Find where the given text appears and provide that cell's center as (X, Y) coordinate. 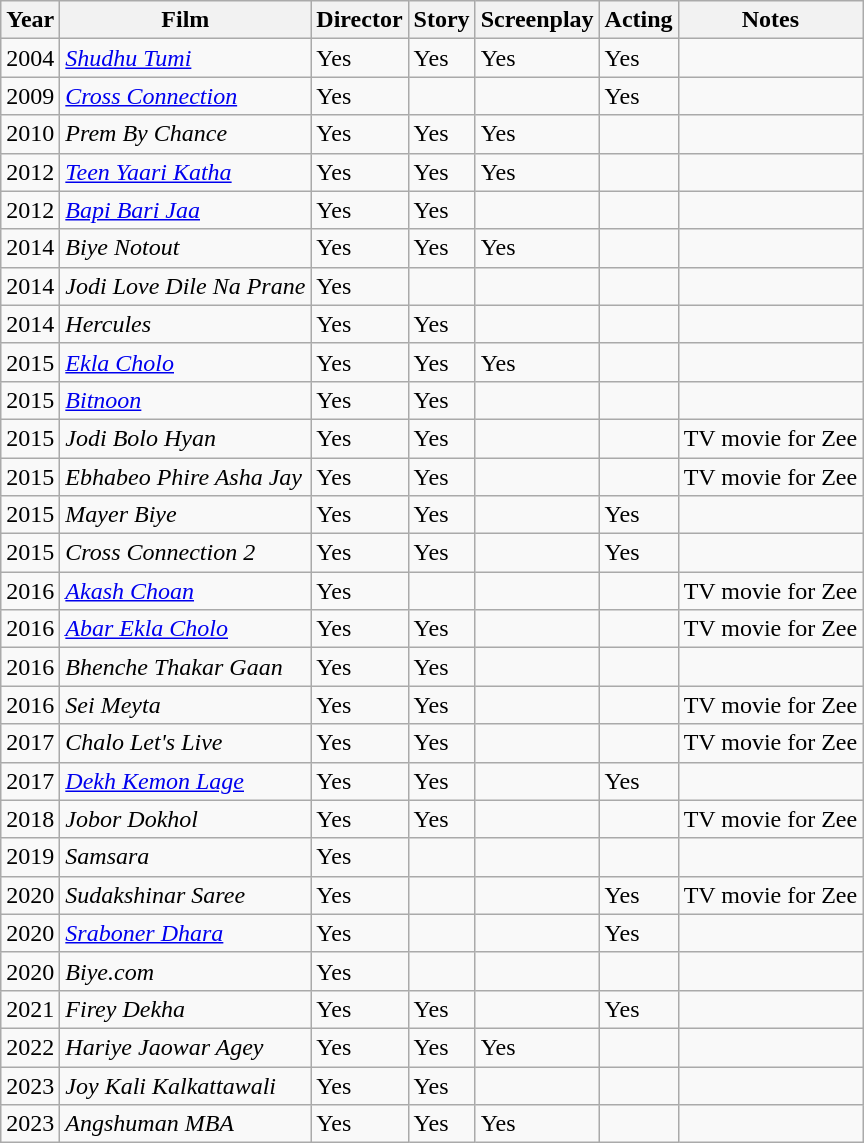
Notes (770, 20)
Cross Connection (186, 96)
Bitnoon (186, 400)
Hercules (186, 324)
Chalo Let's Live (186, 743)
Bhenche Thakar Gaan (186, 667)
Sei Meyta (186, 705)
Abar Ekla Cholo (186, 629)
Film (186, 20)
2018 (30, 819)
Jodi Love Dile Na Prane (186, 286)
Jodi Bolo Hyan (186, 438)
Angshuman MBA (186, 1124)
Sudakshinar Saree (186, 895)
Bapi Bari Jaa (186, 210)
Dekh Kemon Lage (186, 781)
Firey Dekha (186, 1009)
Joy Kali Kalkattawali (186, 1085)
2004 (30, 58)
Screenplay (537, 20)
2019 (30, 857)
2009 (30, 96)
Hariye Jaowar Agey (186, 1047)
Jobor Dokhol (186, 819)
Year (30, 20)
Acting (638, 20)
2021 (30, 1009)
Shudhu Tumi (186, 58)
Cross Connection 2 (186, 553)
2010 (30, 134)
Prem By Chance (186, 134)
Ebhabeo Phire Asha Jay (186, 477)
Ekla Cholo (186, 362)
Biye Notout (186, 248)
Story (442, 20)
Mayer Biye (186, 515)
Teen Yaari Katha (186, 172)
Biye.com (186, 971)
Director (360, 20)
Samsara (186, 857)
2022 (30, 1047)
Sraboner Dhara (186, 933)
Akash Choan (186, 591)
